Capture the cell that displays the provided text and extract its [x, y] central coordinate. 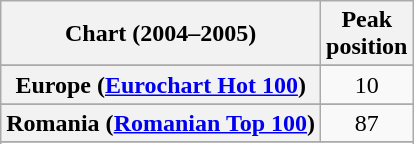
Peakposition [367, 34]
Chart (2004–2005) [161, 34]
Europe (Eurochart Hot 100) [161, 85]
10 [367, 85]
Romania (Romanian Top 100) [161, 123]
87 [367, 123]
